Output the (X, Y) coordinate of the center of the cell containing the given text.  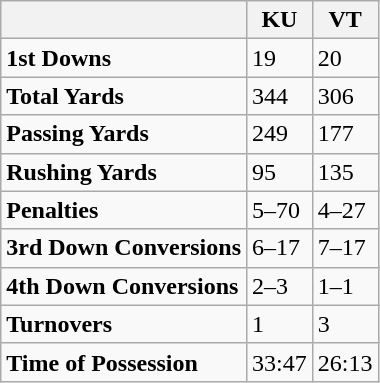
177 (345, 134)
Penalties (124, 210)
2–3 (280, 286)
Passing Yards (124, 134)
Turnovers (124, 324)
4–27 (345, 210)
249 (280, 134)
344 (280, 96)
306 (345, 96)
3 (345, 324)
6–17 (280, 248)
Rushing Yards (124, 172)
1st Downs (124, 58)
20 (345, 58)
7–17 (345, 248)
KU (280, 20)
95 (280, 172)
5–70 (280, 210)
4th Down Conversions (124, 286)
26:13 (345, 362)
3rd Down Conversions (124, 248)
VT (345, 20)
Total Yards (124, 96)
19 (280, 58)
Time of Possession (124, 362)
1–1 (345, 286)
135 (345, 172)
1 (280, 324)
33:47 (280, 362)
